Provide the [x, y] coordinate of the cell's center where the given text is located.  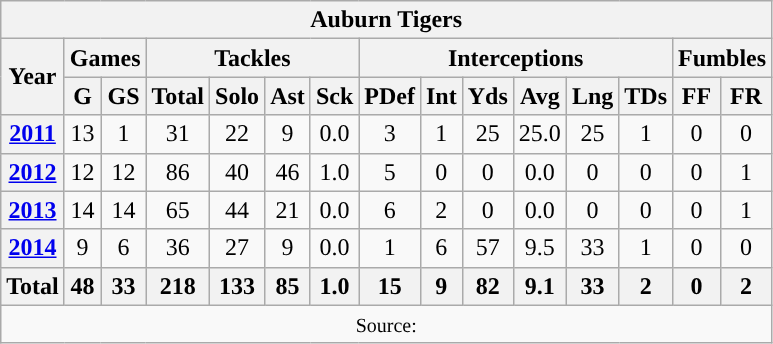
85 [288, 286]
Lng [592, 96]
Avg [540, 96]
FR [746, 96]
57 [488, 248]
Int [441, 96]
3 [390, 134]
22 [238, 134]
13 [82, 134]
2011 [33, 134]
Year [33, 77]
2014 [33, 248]
40 [238, 172]
9.5 [540, 248]
65 [178, 210]
133 [238, 286]
25.0 [540, 134]
Tackles [252, 58]
48 [82, 286]
FF [697, 96]
Interceptions [516, 58]
2013 [33, 210]
Ast [288, 96]
27 [238, 248]
86 [178, 172]
82 [488, 286]
5 [390, 172]
15 [390, 286]
21 [288, 210]
9.1 [540, 286]
218 [178, 286]
PDef [390, 96]
Auburn Tigers [386, 20]
TDs [646, 96]
44 [238, 210]
G [82, 96]
Fumbles [722, 58]
2012 [33, 172]
36 [178, 248]
46 [288, 172]
Sck [334, 96]
Source: [386, 324]
31 [178, 134]
Games [105, 58]
Yds [488, 96]
GS [124, 96]
Solo [238, 96]
